Output the (X, Y) coordinate of the center of the cell containing the given text.  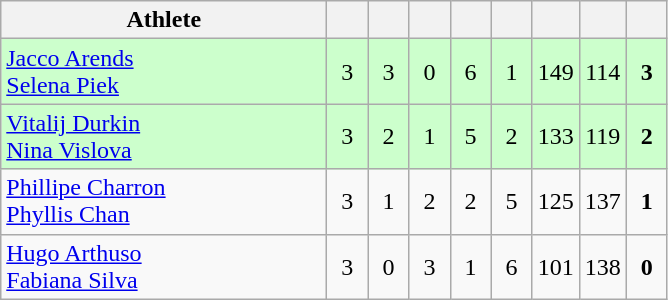
Athlete (164, 20)
133 (556, 136)
Vitalij Durkin Nina Vislova (164, 136)
119 (602, 136)
101 (556, 266)
149 (556, 72)
Hugo Arthuso Fabiana Silva (164, 266)
138 (602, 266)
125 (556, 202)
Phillipe Charron Phyllis Chan (164, 202)
137 (602, 202)
Jacco Arends Selena Piek (164, 72)
114 (602, 72)
